Locate the cell with the specified text and output its [x, y] center coordinate. 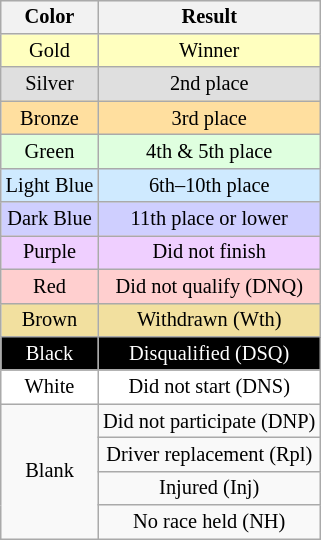
4th & 5th place [209, 152]
Silver [50, 84]
Color [50, 17]
No race held (NH) [209, 522]
Light Blue [50, 185]
Did not participate (DNP) [209, 421]
Black [50, 354]
Did not start (DNS) [209, 387]
Gold [50, 51]
Purple [50, 253]
Did not qualify (DNQ) [209, 286]
Bronze [50, 118]
Did not finish [209, 253]
Result [209, 17]
Withdrawn (Wth) [209, 320]
Injured (Inj) [209, 488]
6th–10th place [209, 185]
Disqualified (DSQ) [209, 354]
2nd place [209, 84]
White [50, 387]
Brown [50, 320]
Dark Blue [50, 219]
Red [50, 286]
Winner [209, 51]
11th place or lower [209, 219]
3rd place [209, 118]
Driver replacement (Rpl) [209, 455]
Blank [50, 472]
Green [50, 152]
